Detect which cell encompasses the target text, then output its (X, Y) center coordinate. 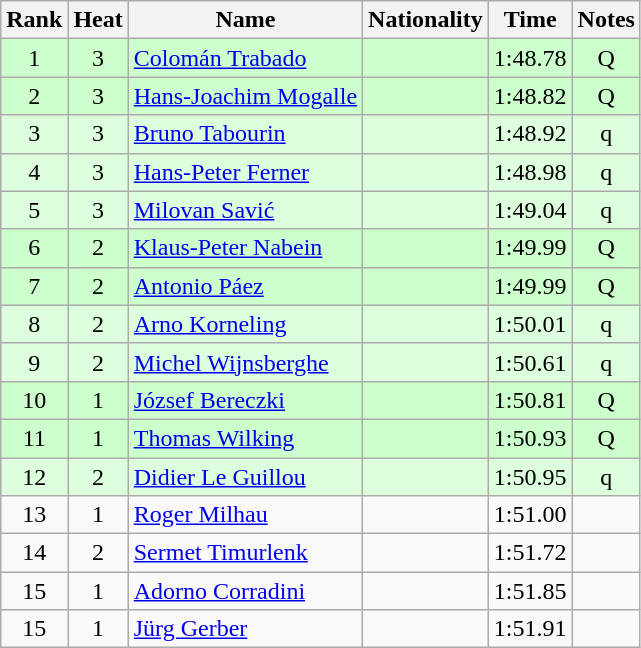
1:51.72 (530, 553)
1:48.78 (530, 58)
Colomán Trabado (245, 58)
Michel Wijnsberghe (245, 362)
1:48.82 (530, 96)
8 (34, 324)
Name (245, 20)
Arno Korneling (245, 324)
Nationality (426, 20)
14 (34, 553)
1:51.85 (530, 591)
7 (34, 286)
1:50.93 (530, 438)
1:50.95 (530, 477)
Bruno Tabourin (245, 134)
1:48.92 (530, 134)
1:50.81 (530, 400)
Time (530, 20)
6 (34, 248)
Klaus-Peter Nabein (245, 248)
9 (34, 362)
11 (34, 438)
1:50.01 (530, 324)
Rank (34, 20)
1:48.98 (530, 172)
1:49.04 (530, 210)
4 (34, 172)
13 (34, 515)
József Bereczki (245, 400)
Antonio Páez (245, 286)
12 (34, 477)
Thomas Wilking (245, 438)
Milovan Savić (245, 210)
1:51.00 (530, 515)
Roger Milhau (245, 515)
Heat (98, 20)
1:50.61 (530, 362)
Didier Le Guillou (245, 477)
10 (34, 400)
Hans-Joachim Mogalle (245, 96)
Jürg Gerber (245, 629)
Notes (606, 20)
5 (34, 210)
1:51.91 (530, 629)
Sermet Timurlenk (245, 553)
Hans-Peter Ferner (245, 172)
Adorno Corradini (245, 591)
